Detect which cell encompasses the target text, then output its [x, y] center coordinate. 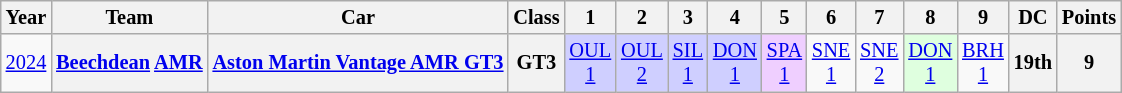
Car [358, 17]
Points [1089, 17]
SIL1 [688, 63]
GT3 [536, 63]
1 [591, 17]
6 [831, 17]
BRH1 [983, 63]
Year [26, 17]
19th [1033, 63]
Class [536, 17]
7 [879, 17]
OUL2 [642, 63]
8 [930, 17]
OUL1 [591, 63]
SNE1 [831, 63]
5 [784, 17]
SNE2 [879, 63]
Beechdean AMR [129, 63]
4 [735, 17]
3 [688, 17]
2024 [26, 63]
Team [129, 17]
Aston Martin Vantage AMR GT3 [358, 63]
SPA1 [784, 63]
2 [642, 17]
DC [1033, 17]
